Return (X, Y) of the center of cell containing provided text 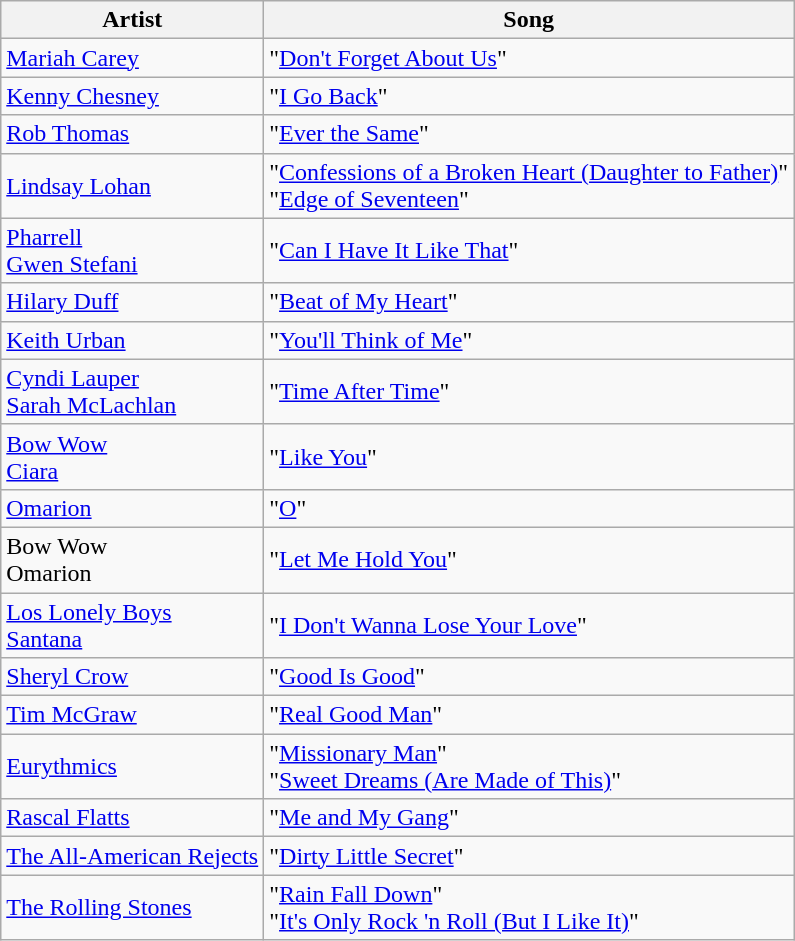
"Time After Time" (529, 392)
Song (529, 20)
Keith Urban (132, 340)
Cyndi LauperSarah McLachlan (132, 392)
"Real Good Man" (529, 715)
PharrellGwen Stefani (132, 250)
"O" (529, 508)
"Missionary Man""Sweet Dreams (Are Made of This)" (529, 766)
"Can I Have It Like That" (529, 250)
"Let Me Hold You" (529, 560)
Sheryl Crow (132, 677)
Kenny Chesney (132, 96)
Hilary Duff (132, 302)
Bow WowCiara (132, 456)
"Me and My Gang" (529, 818)
"I Don't Wanna Lose Your Love" (529, 624)
"Good Is Good" (529, 677)
Bow WowOmarion (132, 560)
Rascal Flatts (132, 818)
"I Go Back" (529, 96)
Mariah Carey (132, 58)
The All-American Rejects (132, 856)
"Rain Fall Down""It's Only Rock 'n Roll (But I Like It)" (529, 908)
Eurythmics (132, 766)
Artist (132, 20)
"Don't Forget About Us" (529, 58)
"Beat of My Heart" (529, 302)
"Ever the Same" (529, 134)
"You'll Think of Me" (529, 340)
Rob Thomas (132, 134)
"Confessions of a Broken Heart (Daughter to Father)""Edge of Seventeen" (529, 186)
Lindsay Lohan (132, 186)
Tim McGraw (132, 715)
"Dirty Little Secret" (529, 856)
"Like You" (529, 456)
Los Lonely BoysSantana (132, 624)
Omarion (132, 508)
The Rolling Stones (132, 908)
